Capture the cell that displays the provided text and extract its (x, y) central coordinate. 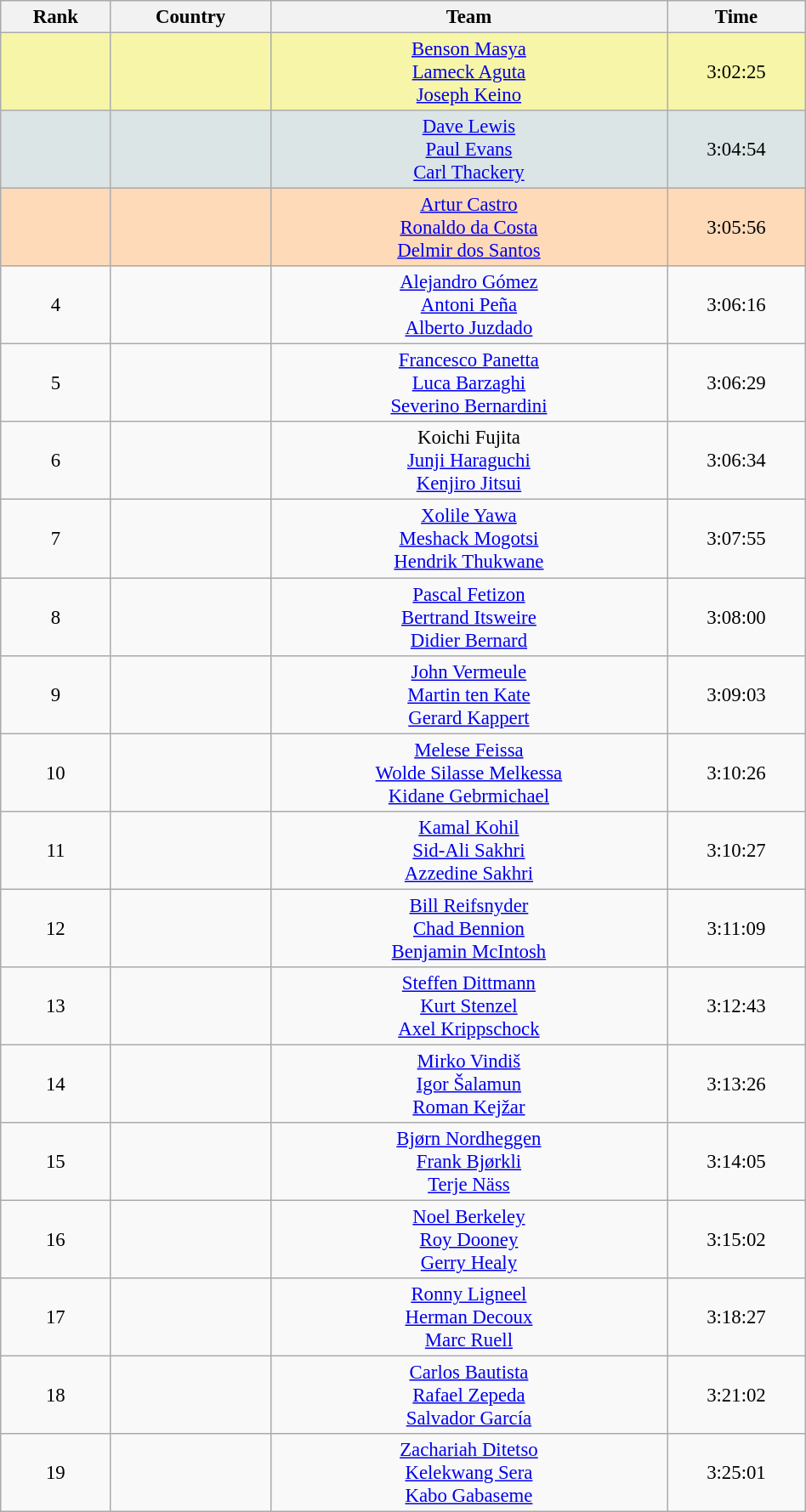
3:02:25 (736, 72)
Kamal KohilSid-Ali SakhriAzzedine Sakhri (468, 850)
9 (56, 694)
3:06:29 (736, 383)
Steffen DittmannKurt StenzelAxel Krippschock (468, 1006)
3:18:27 (736, 1317)
Noel BerkeleyRoy DooneyGerry Healy (468, 1239)
3:25:01 (736, 1473)
Zachariah DitetsoKelekwang SeraKabo Gabaseme (468, 1473)
Mirko VindišIgor ŠalamunRoman Kejžar (468, 1084)
John VermeuleMartin ten KateGerard Kappert (468, 694)
Artur CastroRonaldo da CostaDelmir dos Santos (468, 228)
19 (56, 1473)
3:21:02 (736, 1396)
3:09:03 (736, 694)
Xolile YawaMeshack MogotsiHendrik Thukwane (468, 539)
Rank (56, 17)
14 (56, 1084)
Bjørn NordheggenFrank BjørkliTerje Näss (468, 1162)
3:05:56 (736, 228)
15 (56, 1162)
Country (190, 17)
Koichi FujitaJunji HaraguchiKenjiro Jitsui (468, 461)
3:06:34 (736, 461)
Alejandro GómezAntoni PeñaAlberto Juzdado (468, 305)
7 (56, 539)
3:12:43 (736, 1006)
3:06:16 (736, 305)
8 (56, 617)
3:11:09 (736, 928)
4 (56, 305)
11 (56, 850)
Time (736, 17)
10 (56, 773)
6 (56, 461)
Dave LewisPaul EvansCarl Thackery (468, 150)
12 (56, 928)
16 (56, 1239)
3:14:05 (736, 1162)
3:13:26 (736, 1084)
3:04:54 (736, 150)
3:15:02 (736, 1239)
Carlos BautistaRafael ZepedaSalvador García (468, 1396)
Francesco PanettaLuca BarzaghiSeverino Bernardini (468, 383)
Benson MasyaLameck AgutaJoseph Keino (468, 72)
5 (56, 383)
Melese FeissaWolde Silasse MelkessaKidane Gebrmichael (468, 773)
17 (56, 1317)
Team (468, 17)
Bill ReifsnyderChad BennionBenjamin McIntosh (468, 928)
13 (56, 1006)
3:10:27 (736, 850)
3:08:00 (736, 617)
Pascal FetizonBertrand ItsweireDidier Bernard (468, 617)
Ronny LigneelHerman DecouxMarc Ruell (468, 1317)
3:10:26 (736, 773)
3:07:55 (736, 539)
18 (56, 1396)
